From the cell containing the given text, extract its center point as [x, y] coordinate. 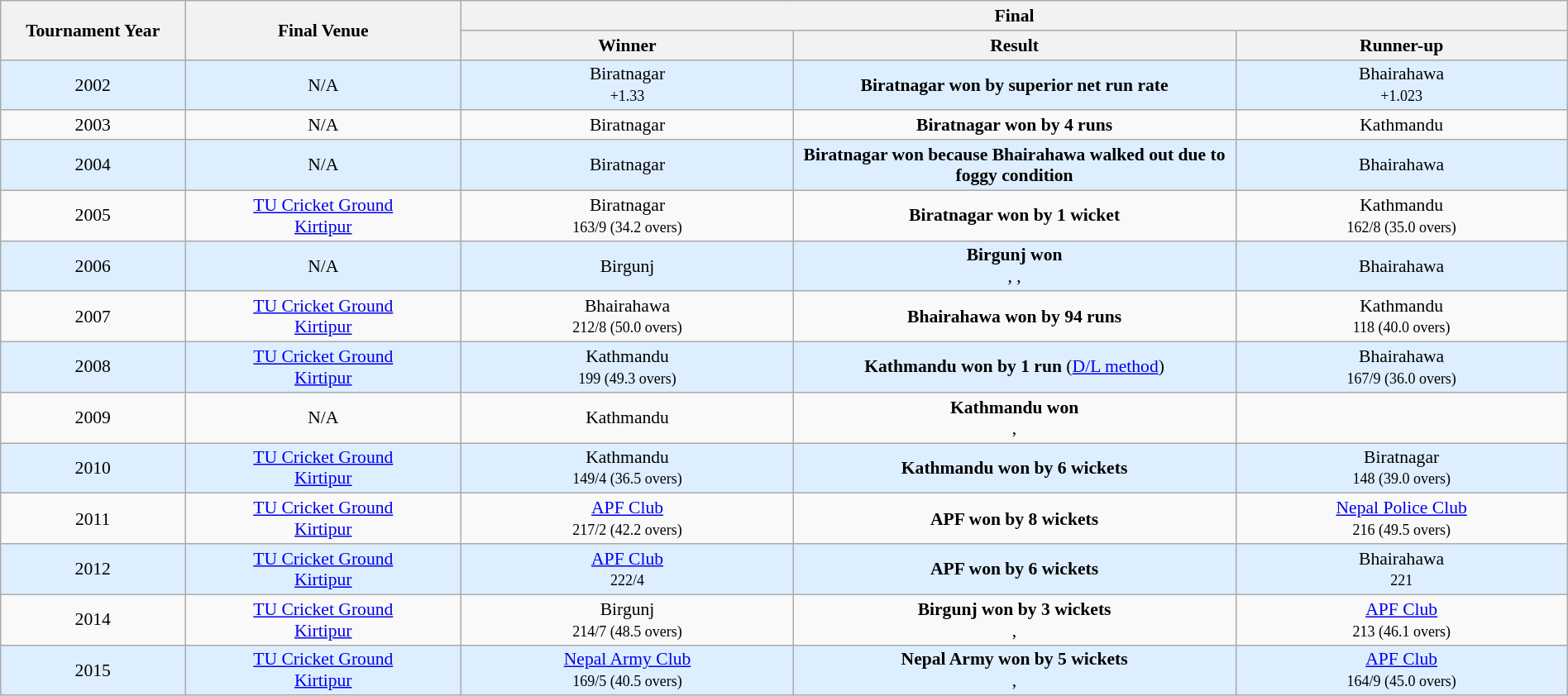
APF Club164/9 (45.0 overs) [1401, 670]
Nepal Police Club216 (49.5 overs) [1401, 519]
Nepal Army won by 5 wickets, [1014, 670]
Kathmandu won by 1 run (D/L method) [1014, 367]
2008 [93, 367]
Kathmandu won, [1014, 418]
Biratnagar148 (39.0 overs) [1401, 468]
2007 [93, 317]
Runner-up [1401, 45]
2005 [93, 215]
Result [1014, 45]
2009 [93, 418]
Nepal Army Club169/5 (40.5 overs) [627, 670]
APF won by 6 wickets [1014, 569]
APF Club217/2 (42.2 overs) [627, 519]
Birgunj [627, 266]
2002 [93, 84]
Bhairahawa won by 94 runs [1014, 317]
APF Club213 (46.1 overs) [1401, 620]
Kathmandu won by 6 wickets [1014, 468]
Final [1014, 16]
Biratnagar won by 4 runs [1014, 126]
Kathmandu149/4 (36.5 overs) [627, 468]
2014 [93, 620]
2011 [93, 519]
2006 [93, 266]
2004 [93, 165]
Birgunj won by 3 wickets, [1014, 620]
2010 [93, 468]
Biratnagar163/9 (34.2 overs) [627, 215]
Biratnagar won by 1 wicket [1014, 215]
Birgunj214/7 (48.5 overs) [627, 620]
2015 [93, 670]
Final Venue [323, 30]
APF won by 8 wickets [1014, 519]
Tournament Year [93, 30]
Birgunj won, , [1014, 266]
APF Club222/4 [627, 569]
Biratnagar won by superior net run rate [1014, 84]
Bhairahawa167/9 (36.0 overs) [1401, 367]
Kathmandu199 (49.3 overs) [627, 367]
2003 [93, 126]
Biratnagar+1.33 [627, 84]
Kathmandu118 (40.0 overs) [1401, 317]
Bhairahawa+1.023 [1401, 84]
Biratnagar won because Bhairahawa walked out due to foggy condition [1014, 165]
Bhairahawa212/8 (50.0 overs) [627, 317]
2012 [93, 569]
Winner [627, 45]
Bhairahawa221 [1401, 569]
Kathmandu162/8 (35.0 overs) [1401, 215]
